Provide the [X, Y] coordinate of the cell's center where the given text is located.  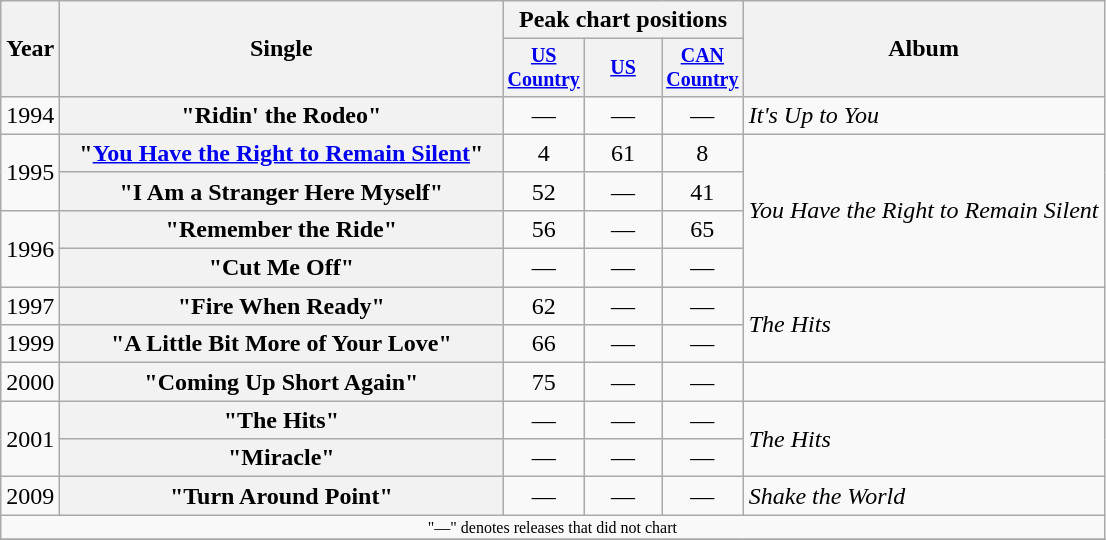
Year [30, 49]
US [624, 68]
75 [544, 382]
65 [703, 229]
You Have the Right to Remain Silent [924, 210]
1994 [30, 115]
"Fire When Ready" [282, 306]
"I Am a Stranger Here Myself" [282, 191]
"Coming Up Short Again" [282, 382]
62 [544, 306]
It's Up to You [924, 115]
"Miracle" [282, 458]
1997 [30, 306]
2000 [30, 382]
Album [924, 49]
1995 [30, 172]
41 [703, 191]
"Ridin' the Rodeo" [282, 115]
4 [544, 153]
8 [703, 153]
"Remember the Ride" [282, 229]
52 [544, 191]
"You Have the Right to Remain Silent" [282, 153]
"The Hits" [282, 420]
56 [544, 229]
CAN Country [703, 68]
1999 [30, 344]
"Turn Around Point" [282, 496]
"A Little Bit More of Your Love" [282, 344]
66 [544, 344]
"—" denotes releases that did not chart [552, 527]
US Country [544, 68]
Single [282, 49]
61 [624, 153]
2009 [30, 496]
1996 [30, 248]
Peak chart positions [623, 20]
2001 [30, 439]
Shake the World [924, 496]
"Cut Me Off" [282, 268]
